Determine the [x, y] coordinate at the center of the cell enclosing the given text.  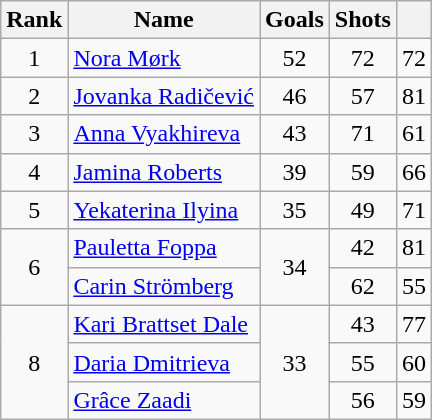
3 [34, 134]
61 [414, 134]
Pauletta Foppa [164, 248]
Yekaterina Ilyina [164, 210]
Anna Vyakhireva [164, 134]
57 [362, 96]
34 [295, 267]
39 [295, 172]
Shots [362, 20]
8 [34, 362]
42 [362, 248]
66 [414, 172]
Jovanka Radičević [164, 96]
Grâce Zaadi [164, 400]
Kari Brattset Dale [164, 324]
46 [295, 96]
Daria Dmitrieva [164, 362]
5 [34, 210]
56 [362, 400]
Goals [295, 20]
Name [164, 20]
Carin Strömberg [164, 286]
Nora Mørk [164, 58]
60 [414, 362]
52 [295, 58]
6 [34, 267]
49 [362, 210]
Jamina Roberts [164, 172]
77 [414, 324]
Rank [34, 20]
62 [362, 286]
1 [34, 58]
2 [34, 96]
35 [295, 210]
4 [34, 172]
33 [295, 362]
